Identify which cell holds the provided text, then report its [x, y] central coordinate. 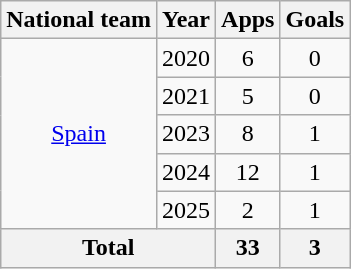
8 [248, 134]
National team [79, 20]
2021 [186, 96]
Goals [315, 20]
2020 [186, 58]
Year [186, 20]
5 [248, 96]
2023 [186, 134]
Apps [248, 20]
2 [248, 210]
33 [248, 248]
12 [248, 172]
Spain [79, 134]
Total [108, 248]
3 [315, 248]
6 [248, 58]
2025 [186, 210]
2024 [186, 172]
